Scan for the cell matching the given text and deliver its [x, y] coordinate at center. 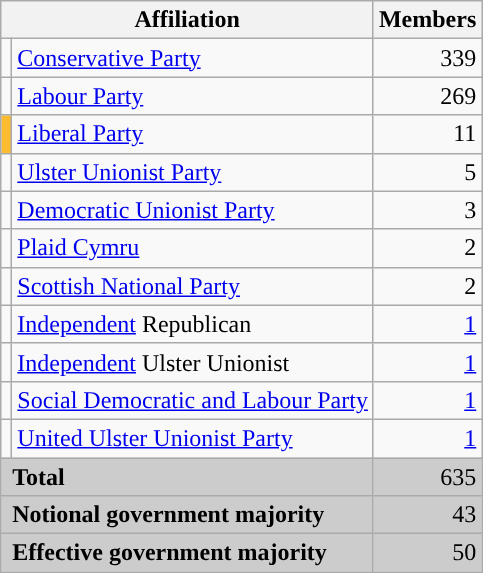
Plaid Cymru [193, 248]
269 [427, 96]
43 [427, 515]
Labour Party [193, 96]
Scottish National Party [193, 286]
Independent Ulster Unionist [193, 362]
3 [427, 210]
Members [427, 20]
5 [427, 172]
Conservative Party [193, 58]
United Ulster Unionist Party [193, 438]
Liberal Party [193, 134]
Independent Republican [193, 324]
Democratic Unionist Party [193, 210]
Ulster Unionist Party [193, 172]
Notional government majority [188, 515]
50 [427, 553]
635 [427, 477]
11 [427, 134]
339 [427, 58]
Total [188, 477]
Affiliation [188, 20]
Social Democratic and Labour Party [193, 400]
Effective government majority [188, 553]
